Output the [x, y] coordinate of the center of the cell containing the given text.  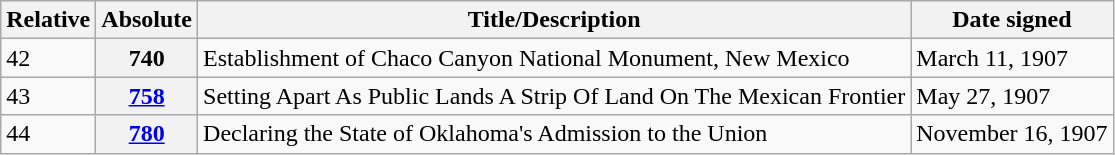
Date signed [1012, 20]
Relative [48, 20]
March 11, 1907 [1012, 58]
Declaring the State of Oklahoma's Admission to the Union [554, 134]
May 27, 1907 [1012, 96]
740 [147, 58]
Establishment of Chaco Canyon National Monument, New Mexico [554, 58]
44 [48, 134]
780 [147, 134]
Absolute [147, 20]
42 [48, 58]
Title/Description [554, 20]
Setting Apart As Public Lands A Strip Of Land On The Mexican Frontier [554, 96]
758 [147, 96]
November 16, 1907 [1012, 134]
43 [48, 96]
